Locate the cell with the specified text and output its [x, y] center coordinate. 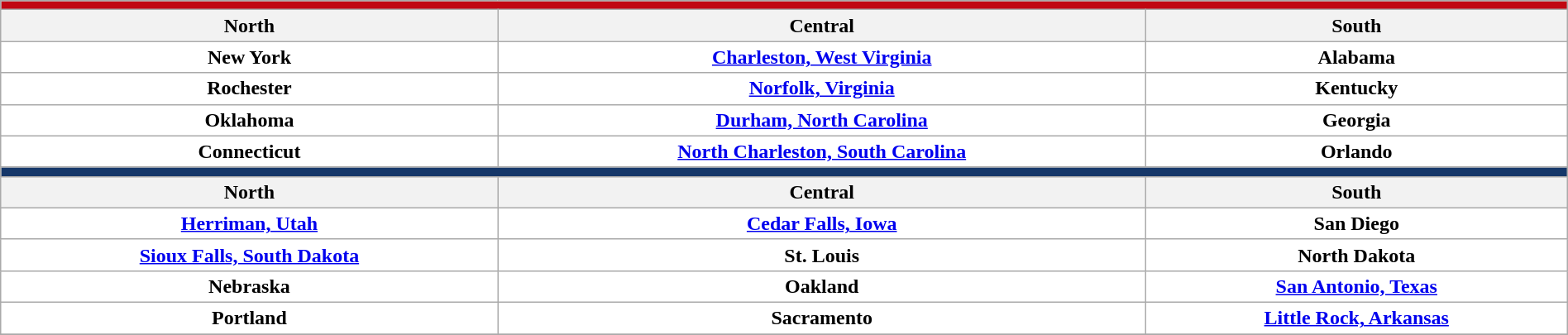
Alabama [1356, 57]
Portland [250, 318]
Norfolk, Virginia [822, 89]
Charleston, West Virginia [822, 57]
Little Rock, Arkansas [1356, 318]
St. Louis [822, 255]
Kentucky [1356, 89]
Sacramento [822, 318]
New York [250, 57]
Connecticut [250, 151]
North Charleston, South Carolina [822, 151]
Durham, North Carolina [822, 120]
Oakland [822, 286]
North Dakota [1356, 255]
Cedar Falls, Iowa [822, 223]
Georgia [1356, 120]
Sioux Falls, South Dakota [250, 255]
San Diego [1356, 223]
Herriman, Utah [250, 223]
Nebraska [250, 286]
Oklahoma [250, 120]
Orlando [1356, 151]
San Antonio, Texas [1356, 286]
Rochester [250, 89]
